Output the [x, y] coordinate of the center of the cell containing the given text.  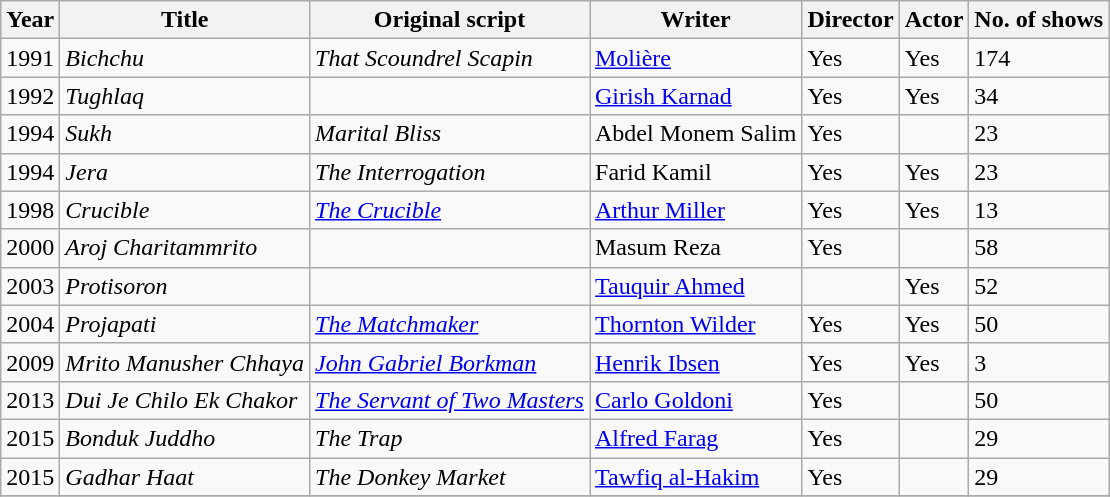
Aroj Charitammrito [185, 248]
Gadhar Haat [185, 477]
1992 [30, 96]
Marital Bliss [450, 134]
Arthur Miller [696, 210]
Title [185, 20]
Henrik Ibsen [696, 362]
52 [1039, 286]
Mrito Manusher Chhaya [185, 362]
Thornton Wilder [696, 324]
3 [1039, 362]
Abdel Monem Salim [696, 134]
Farid Kamil [696, 172]
58 [1039, 248]
Projapati [185, 324]
The Crucible [450, 210]
2000 [30, 248]
Bichchu [185, 58]
174 [1039, 58]
Molière [696, 58]
Tauquir Ahmed [696, 286]
The Interrogation [450, 172]
Alfred Farag [696, 438]
Protisoron [185, 286]
Tawfiq al-Hakim [696, 477]
No. of shows [1039, 20]
Actor [934, 20]
Tughlaq [185, 96]
34 [1039, 96]
1998 [30, 210]
2004 [30, 324]
Carlo Goldoni [696, 400]
1991 [30, 58]
Crucible [185, 210]
Sukh [185, 134]
Writer [696, 20]
The Donkey Market [450, 477]
The Trap [450, 438]
John Gabriel Borkman [450, 362]
Girish Karnad [696, 96]
Bonduk Juddho [185, 438]
Director [850, 20]
Masum Reza [696, 248]
Jera [185, 172]
Dui Je Chilo Ek Chakor [185, 400]
The Matchmaker [450, 324]
2009 [30, 362]
The Servant of Two Masters [450, 400]
That Scoundrel Scapin [450, 58]
2003 [30, 286]
Original script [450, 20]
2013 [30, 400]
Year [30, 20]
13 [1039, 210]
